Capture the cell that displays the provided text and extract its (X, Y) central coordinate. 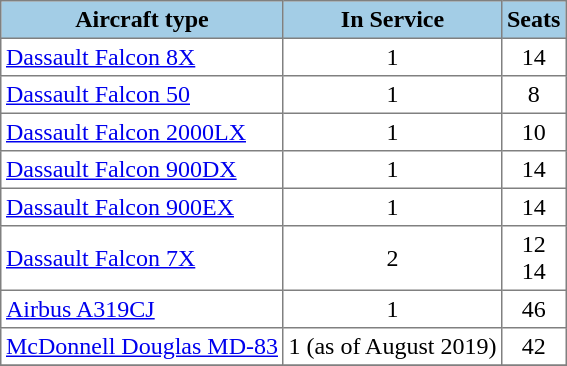
Airbus A319CJ (142, 309)
Dassault Falcon 8X (142, 57)
42 (534, 347)
Dassault Falcon 7X (142, 258)
McDonnell Douglas MD-83 (142, 347)
Dassault Falcon 900DX (142, 170)
Dassault Falcon 50 (142, 95)
Seats (534, 20)
In Service (392, 20)
12 14 (534, 258)
46 (534, 309)
10 (534, 132)
1 (as of August 2019) (392, 347)
2 (392, 258)
Aircraft type (142, 20)
Dassault Falcon 2000LX (142, 132)
Dassault Falcon 900EX (142, 207)
8 (534, 95)
